Capture the cell that displays the provided text and extract its [X, Y] central coordinate. 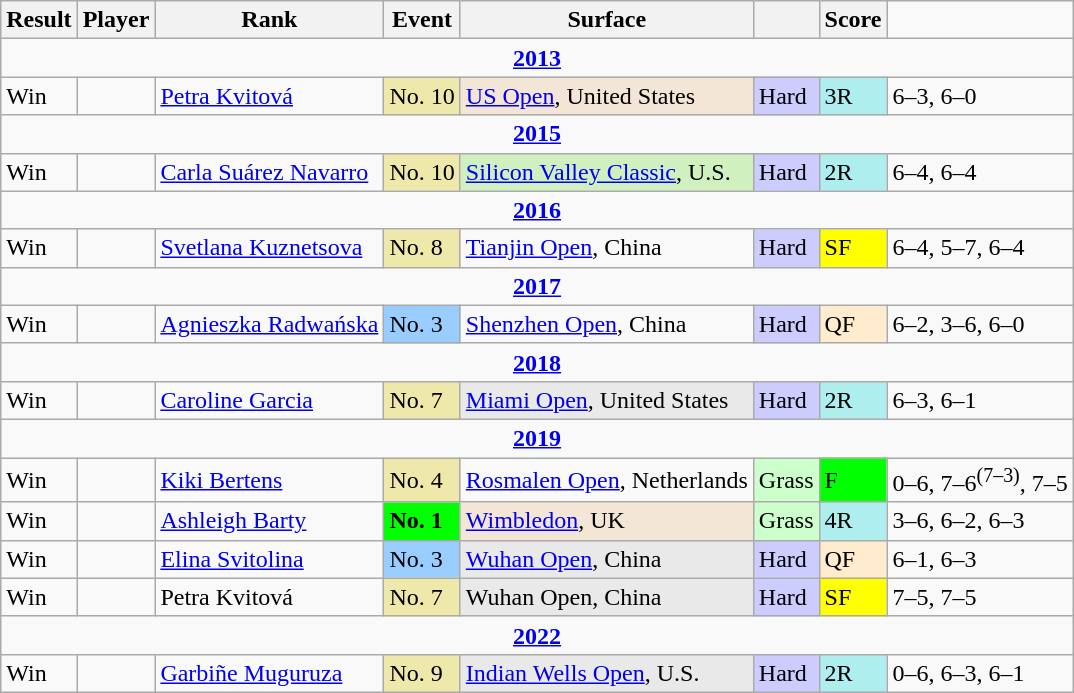
Event [422, 20]
2019 [538, 438]
4R [853, 521]
Kiki Bertens [270, 480]
Tianjin Open, China [606, 248]
3R [853, 96]
Miami Open, United States [606, 400]
6–2, 3–6, 6–0 [980, 324]
Shenzhen Open, China [606, 324]
6–3, 6–0 [980, 96]
7–5, 7–5 [980, 597]
No. 1 [422, 521]
Rosmalen Open, Netherlands [606, 480]
6–4, 6–4 [980, 172]
Svetlana Kuznetsova [270, 248]
Score [853, 20]
Garbiñe Muguruza [270, 673]
2013 [538, 58]
2016 [538, 210]
2017 [538, 286]
Result [39, 20]
6–3, 6–1 [980, 400]
No. 8 [422, 248]
Elina Svitolina [270, 559]
6–4, 5–7, 6–4 [980, 248]
F [853, 480]
Ashleigh Barty [270, 521]
2018 [538, 362]
Silicon Valley Classic, U.S. [606, 172]
No. 9 [422, 673]
3–6, 6–2, 6–3 [980, 521]
0–6, 6–3, 6–1 [980, 673]
Caroline Garcia [270, 400]
2015 [538, 134]
Wimbledon, UK [606, 521]
Surface [606, 20]
0–6, 7–6(7–3), 7–5 [980, 480]
Player [116, 20]
No. 4 [422, 480]
Carla Suárez Navarro [270, 172]
Indian Wells Open, U.S. [606, 673]
Rank [270, 20]
6–1, 6–3 [980, 559]
US Open, United States [606, 96]
Agnieszka Radwańska [270, 324]
2022 [538, 635]
